For the text-containing cell, return its midpoint in [X, Y] coordinate format. 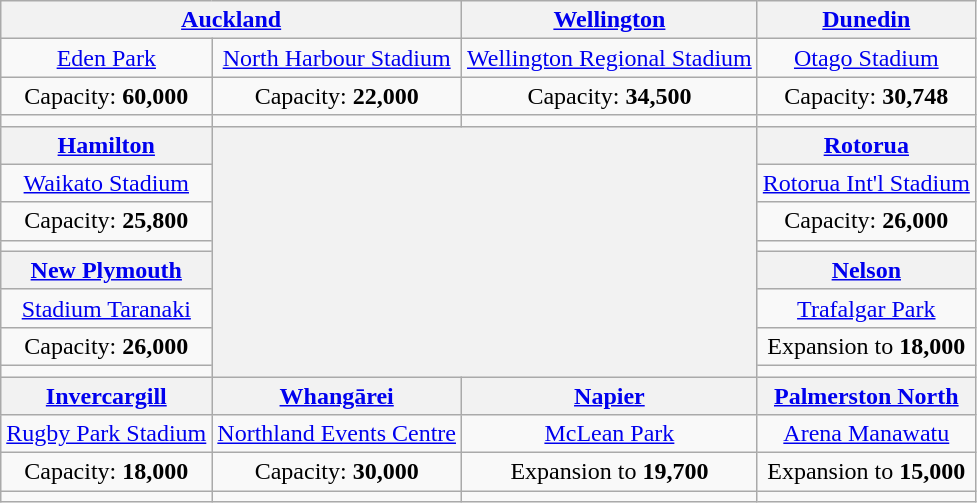
Capacity: 60,000 [106, 96]
Palmerston North [866, 395]
Capacity: 22,000 [337, 96]
Capacity: 25,800 [106, 221]
New Plymouth [106, 270]
Capacity: 18,000 [106, 472]
Otago Stadium [866, 58]
Hamilton [106, 145]
McLean Park [610, 434]
North Harbour Stadium [337, 58]
Wellington Regional Stadium [610, 58]
Wellington [610, 20]
Dunedin [866, 20]
Rugby Park Stadium [106, 434]
Trafalgar Park [866, 308]
Auckland [232, 20]
Waikato Stadium [106, 183]
Rotorua [866, 145]
Arena Manawatu [866, 434]
Stadium Taranaki [106, 308]
Capacity: 34,500 [610, 96]
Rotorua Int'l Stadium [866, 183]
Expansion to 18,000 [866, 346]
Napier [610, 395]
Whangārei [337, 395]
Northland Events Centre [337, 434]
Invercargill [106, 395]
Nelson [866, 270]
Expansion to 15,000 [866, 472]
Expansion to 19,700 [610, 472]
Capacity: 30,000 [337, 472]
Eden Park [106, 58]
Capacity: 30,748 [866, 96]
